Output the (x, y) coordinate of the center of the cell containing the given text.  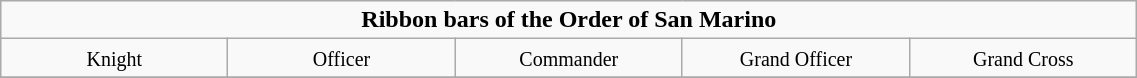
Ribbon bars of the Order of San Marino (569, 20)
Grand Officer (796, 58)
Commander (568, 58)
Knight (114, 58)
Grand Cross (1024, 58)
Officer (342, 58)
